Return (x, y) of the center of cell containing provided text 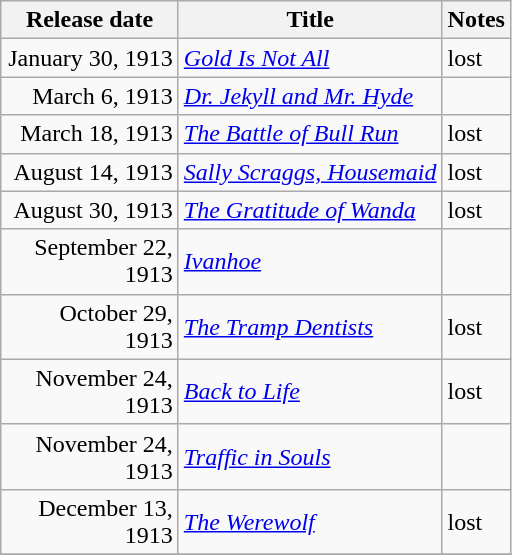
Back to Life (310, 392)
Title (310, 20)
October 29, 1913 (90, 326)
Traffic in Souls (310, 456)
Ivanhoe (310, 262)
March 18, 1913 (90, 134)
September 22, 1913 (90, 262)
The Werewolf (310, 522)
The Tramp Dentists (310, 326)
Notes (476, 20)
December 13, 1913 (90, 522)
Dr. Jekyll and Mr. Hyde (310, 96)
Sally Scraggs, Housemaid (310, 172)
Release date (90, 20)
The Gratitude of Wanda (310, 210)
January 30, 1913 (90, 58)
August 14, 1913 (90, 172)
The Battle of Bull Run (310, 134)
August 30, 1913 (90, 210)
Gold Is Not All (310, 58)
March 6, 1913 (90, 96)
